Detect which cell encompasses the target text, then output its [X, Y] center coordinate. 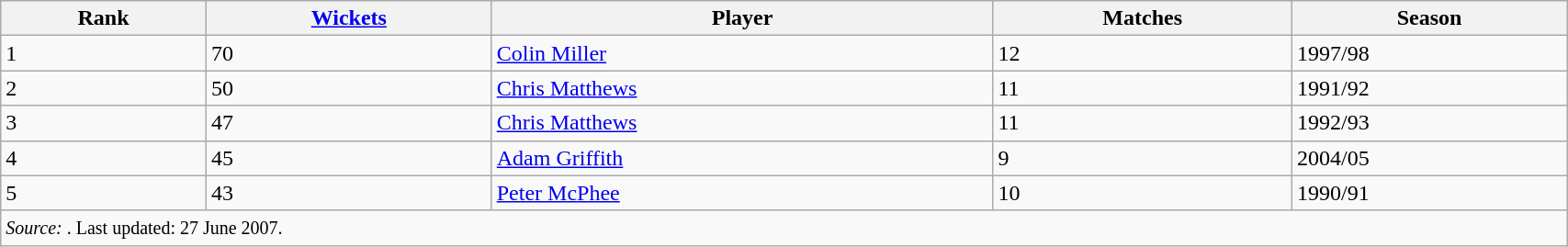
Source: . Last updated: 27 June 2007. [784, 228]
4 [104, 158]
Colin Miller [742, 53]
Adam Griffith [742, 158]
5 [104, 193]
3 [104, 123]
1990/91 [1429, 193]
Rank [104, 18]
1997/98 [1429, 53]
Wickets [349, 18]
2004/05 [1429, 158]
Matches [1143, 18]
47 [349, 123]
9 [1143, 158]
12 [1143, 53]
1 [104, 53]
Peter McPhee [742, 193]
1991/92 [1429, 88]
70 [349, 53]
10 [1143, 193]
Season [1429, 18]
2 [104, 88]
1992/93 [1429, 123]
45 [349, 158]
Player [742, 18]
50 [349, 88]
43 [349, 193]
